Pinpoint the cell where the given text exists, returning its [X, Y] midpoint coordinate. 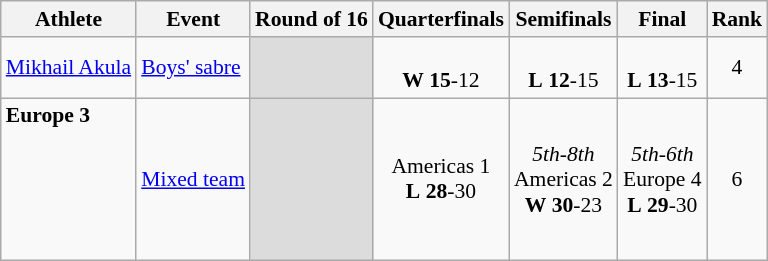
Final [662, 19]
Quarterfinals [441, 19]
Event [193, 19]
5th-6thEurope 4 L 29-30 [662, 180]
6 [738, 180]
5th-8thAmericas 2 W 30-23 [564, 180]
Boys' sabre [193, 68]
Athlete [68, 19]
Europe 3 [68, 180]
L 13-15 [662, 68]
Round of 16 [312, 19]
Semifinals [564, 19]
Mikhail Akula [68, 68]
Mixed team [193, 180]
L 12-15 [564, 68]
W 15-12 [441, 68]
Americas 1 L 28-30 [441, 180]
4 [738, 68]
Rank [738, 19]
